For the text-containing cell, return its midpoint in [x, y] coordinate format. 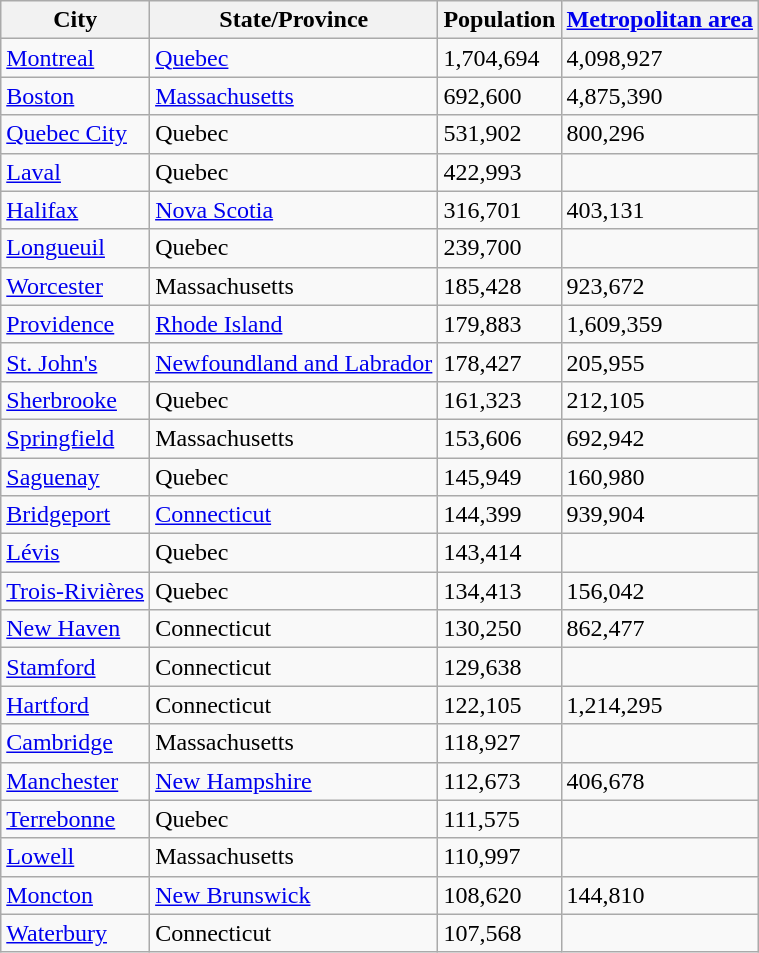
179,883 [500, 324]
Bridgeport [76, 515]
Lévis [76, 553]
Hartford [76, 705]
Providence [76, 324]
4,875,390 [660, 96]
Longueuil [76, 248]
Springfield [76, 438]
160,980 [660, 477]
4,098,927 [660, 58]
Halifax [76, 210]
107,568 [500, 933]
145,949 [500, 477]
205,955 [660, 362]
531,902 [500, 134]
Metropolitan area [660, 20]
403,131 [660, 210]
Quebec City [76, 134]
692,942 [660, 438]
1,609,359 [660, 324]
110,997 [500, 857]
Terrebonne [76, 819]
406,678 [660, 781]
422,993 [500, 172]
118,927 [500, 743]
Boston [76, 96]
Saguenay [76, 477]
923,672 [660, 286]
108,620 [500, 895]
Cambridge [76, 743]
239,700 [500, 248]
862,477 [660, 629]
Laval [76, 172]
Population [500, 20]
Worcester [76, 286]
212,105 [660, 400]
143,414 [500, 553]
130,250 [500, 629]
Rhode Island [294, 324]
Newfoundland and Labrador [294, 362]
New Hampshire [294, 781]
185,428 [500, 286]
800,296 [660, 134]
Stamford [76, 667]
Trois-Rivières [76, 591]
111,575 [500, 819]
156,042 [660, 591]
112,673 [500, 781]
Moncton [76, 895]
1,214,295 [660, 705]
939,904 [660, 515]
1,704,694 [500, 58]
134,413 [500, 591]
161,323 [500, 400]
New Brunswick [294, 895]
State/Province [294, 20]
Nova Scotia [294, 210]
144,399 [500, 515]
129,638 [500, 667]
City [76, 20]
Montreal [76, 58]
New Haven [76, 629]
Waterbury [76, 933]
178,427 [500, 362]
Manchester [76, 781]
St. John's [76, 362]
153,606 [500, 438]
Sherbrooke [76, 400]
316,701 [500, 210]
122,105 [500, 705]
Lowell [76, 857]
692,600 [500, 96]
144,810 [660, 895]
